From the cell containing the given text, extract its center point as (X, Y) coordinate. 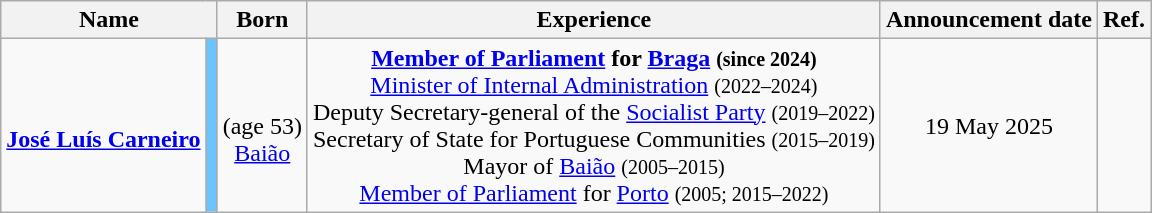
19 May 2025 (988, 126)
Experience (594, 20)
José Luís Carneiro (104, 126)
(age 53)Baião (262, 126)
Name (109, 20)
Ref. (1124, 20)
Announcement date (988, 20)
Born (262, 20)
